Output the [X, Y] coordinate of the center of the cell containing the given text.  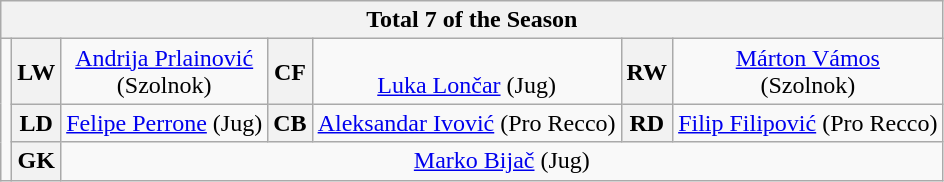
Aleksandar Ivović (Pro Recco) [466, 123]
GK [36, 161]
Total 7 of the Season [472, 20]
RW [647, 72]
CF [290, 72]
LW [36, 72]
Luka Lončar (Jug) [466, 72]
LD [36, 123]
RD [647, 123]
Andrija Prlainović(Szolnok) [164, 72]
Felipe Perrone (Jug) [164, 123]
Marko Bijač (Jug) [502, 161]
CB [290, 123]
Filip Filipović (Pro Recco) [808, 123]
Márton Vámos(Szolnok) [808, 72]
